Identify which cell holds the provided text, then report its [x, y] central coordinate. 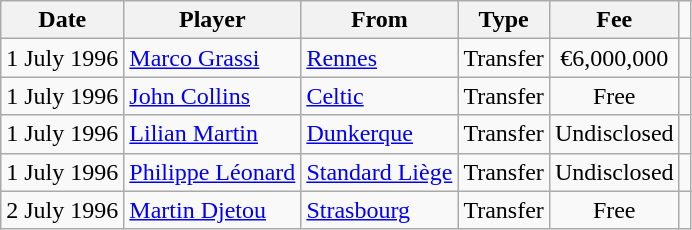
Marco Grassi [212, 58]
Rennes [380, 58]
Type [504, 20]
From [380, 20]
€6,000,000 [614, 58]
Player [212, 20]
Fee [614, 20]
Dunkerque [380, 134]
Standard Liège [380, 172]
John Collins [212, 96]
Celtic [380, 96]
Martin Djetou [212, 210]
2 July 1996 [62, 210]
Philippe Léonard [212, 172]
Lilian Martin [212, 134]
Date [62, 20]
Strasbourg [380, 210]
